Return [x, y] of the center of cell containing provided text 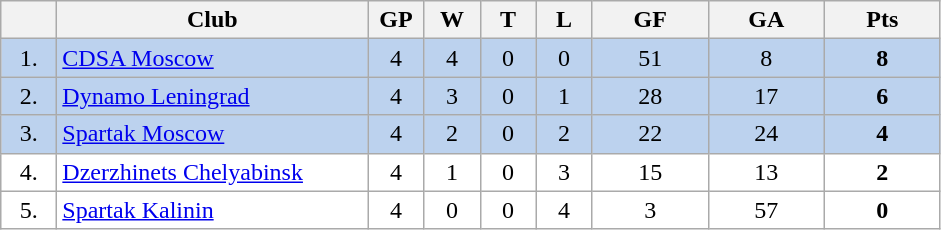
Club [212, 20]
1. [29, 58]
T [508, 20]
W [452, 20]
CDSA Moscow [212, 58]
5. [29, 210]
Pts [882, 20]
28 [650, 96]
4. [29, 172]
GP [396, 20]
GF [650, 20]
3. [29, 134]
Dynamo Leningrad [212, 96]
13 [766, 172]
2. [29, 96]
6 [882, 96]
22 [650, 134]
Dzerzhinets Chelyabinsk [212, 172]
Spartak Kalinin [212, 210]
L [564, 20]
Spartak Moscow [212, 134]
GA [766, 20]
51 [650, 58]
15 [650, 172]
24 [766, 134]
17 [766, 96]
57 [766, 210]
